Extract the (x, y) coordinate from the center of the cell holding the provided text.  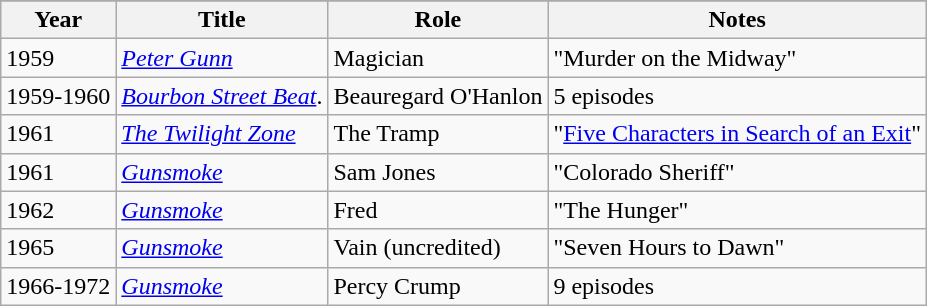
Peter Gunn (222, 58)
Beauregard O'Hanlon (438, 96)
1959-1960 (58, 96)
9 episodes (738, 286)
1965 (58, 248)
"Colorado Sheriff" (738, 172)
The Tramp (438, 134)
The Twilight Zone (222, 134)
"Five Characters in Search of an Exit" (738, 134)
Role (438, 20)
Bourbon Street Beat. (222, 96)
Magician (438, 58)
5 episodes (738, 96)
Year (58, 20)
1966-1972 (58, 286)
Percy Crump (438, 286)
"Murder on the Midway" (738, 58)
1962 (58, 210)
"Seven Hours to Dawn" (738, 248)
Title (222, 20)
Fred (438, 210)
Notes (738, 20)
Sam Jones (438, 172)
"The Hunger" (738, 210)
1959 (58, 58)
Vain (uncredited) (438, 248)
